Provide the (X, Y) coordinate of the cell's center where the given text is located.  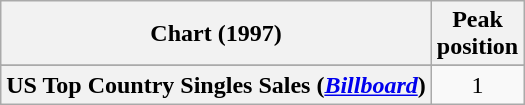
US Top Country Singles Sales (Billboard) (216, 85)
Chart (1997) (216, 34)
1 (477, 85)
Peakposition (477, 34)
